Output the (X, Y) coordinate of the center of the cell containing the given text.  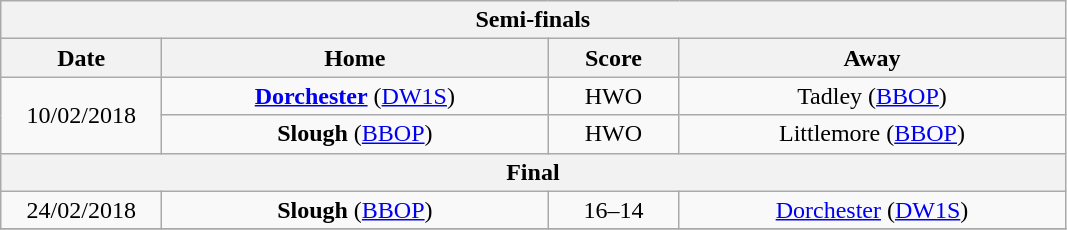
Date (82, 58)
Littlemore (BBOP) (872, 134)
Semi-finals (533, 20)
24/02/2018 (82, 210)
Away (872, 58)
Final (533, 172)
Score (614, 58)
Tadley (BBOP) (872, 96)
10/02/2018 (82, 115)
16–14 (614, 210)
Home (355, 58)
